Output the (X, Y) coordinate of the center of the cell containing the given text.  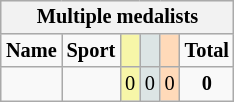
Total (207, 51)
Name (32, 51)
Sport (91, 51)
Multiple medalists (118, 17)
